Detect which cell encompasses the target text, then output its (x, y) center coordinate. 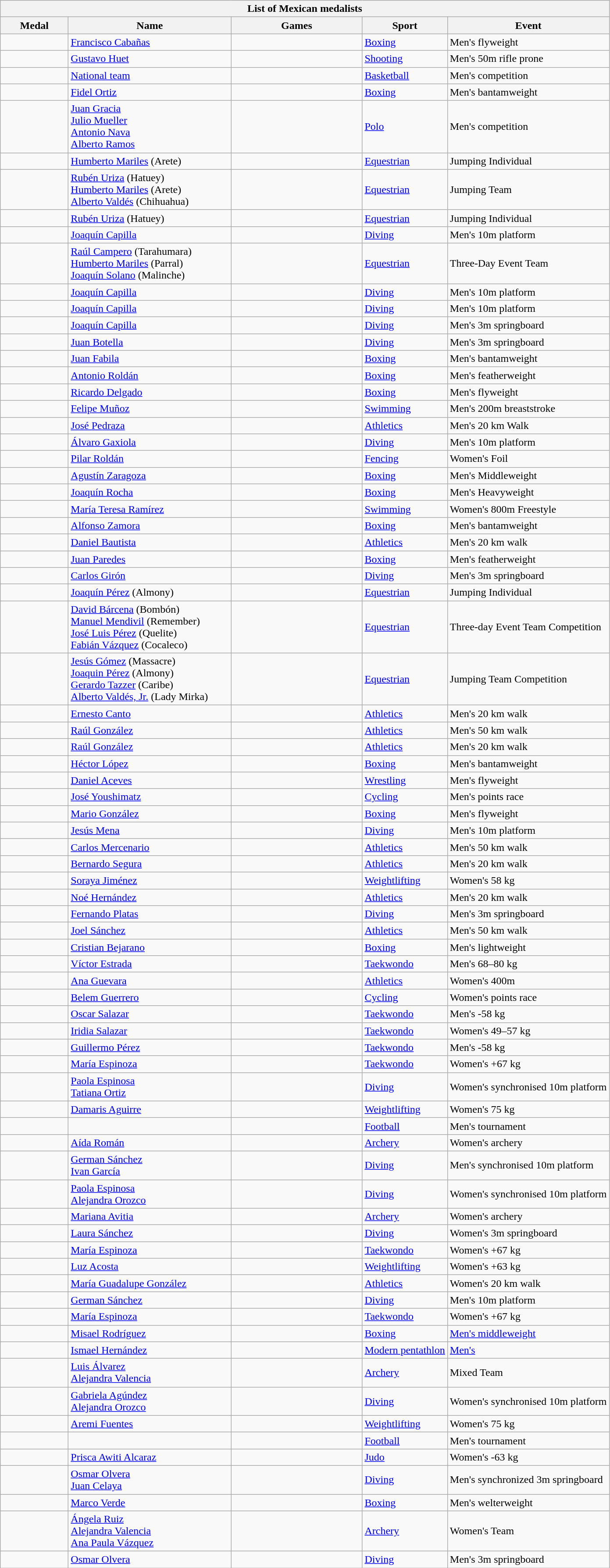
Three-Day Event Team (528, 263)
Jumping Team (528, 189)
Carlos Girón (150, 576)
Aremi Fuentes (150, 1424)
Aída Román (150, 1143)
Men's 200m breaststroke (528, 409)
Women's Team (528, 1531)
List of Mexican medalists (305, 9)
Women's 49–57 kg (528, 1031)
Daniel Bautista (150, 542)
Women's 800m Freestyle (528, 509)
Jumping Team Competition (528, 679)
Women's 400m (528, 981)
Rubén Uriza (Hatuey) (150, 218)
Men's welterweight (528, 1502)
Héctor López (150, 764)
Francisco Cabañas (150, 42)
Joel Sánchez (150, 931)
Men's synchronized 3m springboard (528, 1480)
Mixed Team (528, 1373)
Juan Paredes (150, 559)
Mario González (150, 814)
María Guadalupe González (150, 1283)
Juan Fabila (150, 359)
Marco Verde (150, 1502)
Men's Middleweight (528, 475)
Polo (405, 126)
Paola EspinosaAlejandra Orozco (150, 1194)
Jesús Gómez (Massacre)Joaquin Pérez (Almony)Gerardo Tazzer (Caribe)Alberto Valdés, Jr. (Lady Mirka) (150, 679)
Ángela RuizAlejandra ValenciaAna Paula Vázquez (150, 1531)
German SánchezIvan García (150, 1165)
David Bárcena (Bombón)Manuel Mendivil (Remember)José Luis Pérez (Quelite)Fabián Vázquez (Cocaleco) (150, 627)
Women's 58 kg (528, 880)
Guillermo Pérez (150, 1047)
Carlos Mercenario (150, 847)
Gabriela AgúndezAlejandra Orozco (150, 1401)
Men's 68–80 kg (528, 964)
Women's Foil (528, 459)
Sport (405, 25)
Ernesto Canto (150, 714)
Agustín Zaragoza (150, 475)
German Sánchez (150, 1300)
Víctor Estrada (150, 964)
Alfonso Zamora (150, 525)
Medal (34, 25)
Juan Botella (150, 342)
Oscar Salazar (150, 1014)
Prisca Awiti Alcaraz (150, 1457)
Fernando Platas (150, 914)
Soraya Jiménez (150, 880)
Men's points race (528, 797)
Cristian Bejarano (150, 947)
Joaquín Rocha (150, 492)
Wrestling (405, 780)
María Teresa Ramírez (150, 509)
Noé Hernández (150, 897)
Men's (528, 1350)
Men's middleweight (528, 1333)
Basketball (405, 75)
Raúl Campero (Tarahumara)Humberto Mariles (Parral)Joaquín Solano (Malinche) (150, 263)
Women's points race (528, 997)
Men's 20 km Walk (528, 425)
Men's 50m rifle prone (528, 59)
José Youshimatz (150, 797)
Three-day Event Team Competition (528, 627)
Osmar OlveraJuan Celaya (150, 1480)
Rubén Uriza (Hatuey)Humberto Mariles (Arete)Alberto Valdés (Chihuahua) (150, 189)
Pilar Roldán (150, 459)
National team (150, 75)
Joaquín Pérez (Almony) (150, 593)
Games (296, 25)
Shooting (405, 59)
Mariana Avitia (150, 1217)
José Pedraza (150, 425)
Álvaro Gaxiola (150, 442)
Fencing (405, 459)
Women's +63 kg (528, 1267)
Judo (405, 1457)
Ana Guevara (150, 981)
Men's synchronised 10m platform (528, 1165)
Juan GraciaJulio MuellerAntonio NavaAlberto Ramos (150, 126)
Damaris Aguirre (150, 1109)
Men's Heavyweight (528, 492)
Paola EspinosaTatiana Ortiz (150, 1087)
Ismael Hernández (150, 1350)
Modern pentathlon (405, 1350)
Fidel Ortiz (150, 92)
Iridia Salazar (150, 1031)
Women's -63 kg (528, 1457)
Osmar Olvera (150, 1560)
Luz Acosta (150, 1267)
Name (150, 25)
Antonio Roldán (150, 375)
Women's 20 km walk (528, 1283)
Daniel Aceves (150, 780)
Ricardo Delgado (150, 392)
Belem Guerrero (150, 997)
Felipe Muñoz (150, 409)
Women's 3m springboard (528, 1233)
Event (528, 25)
Jesús Mena (150, 830)
Laura Sánchez (150, 1233)
Men's lightweight (528, 947)
Gustavo Huet (150, 59)
Misael Rodríguez (150, 1333)
Bernardo Segura (150, 864)
Luis ÁlvarezAlejandra Valencia (150, 1373)
Humberto Mariles (Arete) (150, 161)
